Capture the cell that displays the provided text and extract its (X, Y) central coordinate. 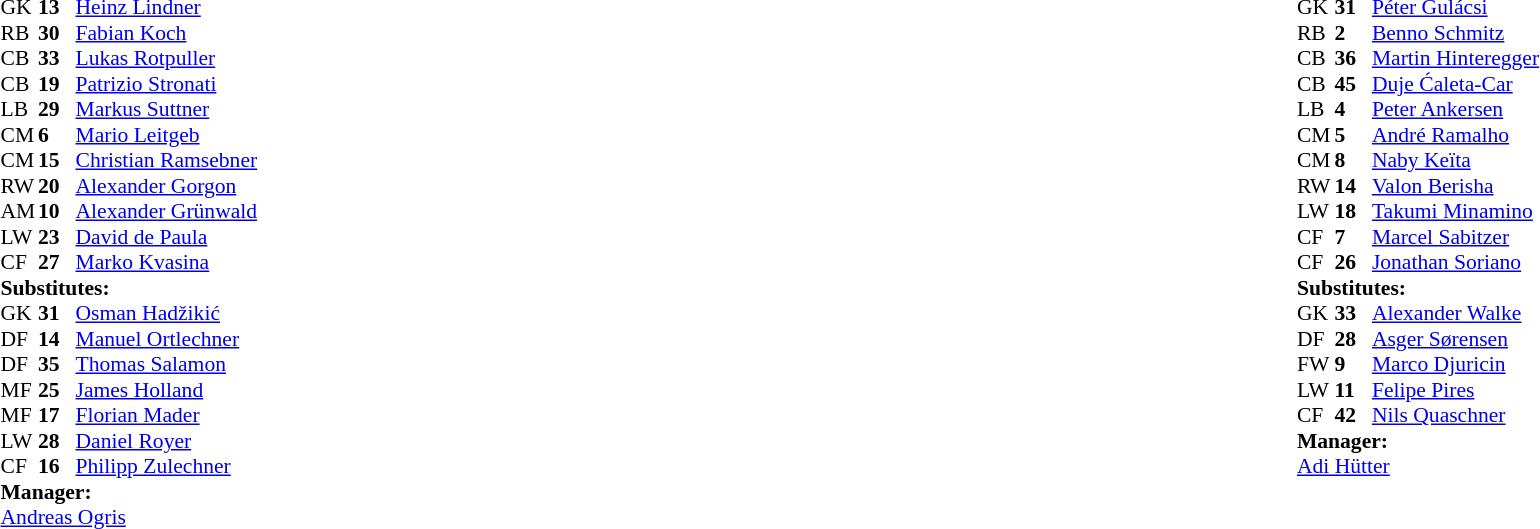
10 (57, 211)
31 (57, 313)
Manuel Ortlechner (167, 339)
Christian Ramsebner (167, 161)
11 (1353, 390)
7 (1353, 237)
27 (57, 263)
Lukas Rotpuller (167, 59)
Martin Hinteregger (1456, 59)
17 (57, 415)
5 (1353, 135)
Fabian Koch (167, 33)
25 (57, 390)
42 (1353, 415)
David de Paula (167, 237)
James Holland (167, 390)
Osman Hadžikić (167, 313)
Thomas Salamon (167, 365)
Felipe Pires (1456, 390)
36 (1353, 59)
Marcel Sabitzer (1456, 237)
45 (1353, 84)
Nils Quaschner (1456, 415)
Valon Berisha (1456, 186)
18 (1353, 211)
Marko Kvasina (167, 263)
Takumi Minamino (1456, 211)
Benno Schmitz (1456, 33)
19 (57, 84)
35 (57, 365)
Florian Mader (167, 415)
Peter Ankersen (1456, 109)
Alexander Grünwald (167, 211)
Adi Hütter (1418, 467)
15 (57, 161)
FW (1316, 365)
Alexander Walke (1456, 313)
Markus Suttner (167, 109)
23 (57, 237)
André Ramalho (1456, 135)
8 (1353, 161)
Marco Djuricin (1456, 365)
6 (57, 135)
Patrizio Stronati (167, 84)
Alexander Gorgon (167, 186)
Daniel Royer (167, 441)
Asger Sørensen (1456, 339)
Jonathan Soriano (1456, 263)
2 (1353, 33)
16 (57, 467)
26 (1353, 263)
9 (1353, 365)
Duje Ćaleta-Car (1456, 84)
Naby Keïta (1456, 161)
AM (19, 211)
20 (57, 186)
30 (57, 33)
29 (57, 109)
Mario Leitgeb (167, 135)
Philipp Zulechner (167, 467)
4 (1353, 109)
